For the text-containing cell, return its midpoint in (x, y) coordinate format. 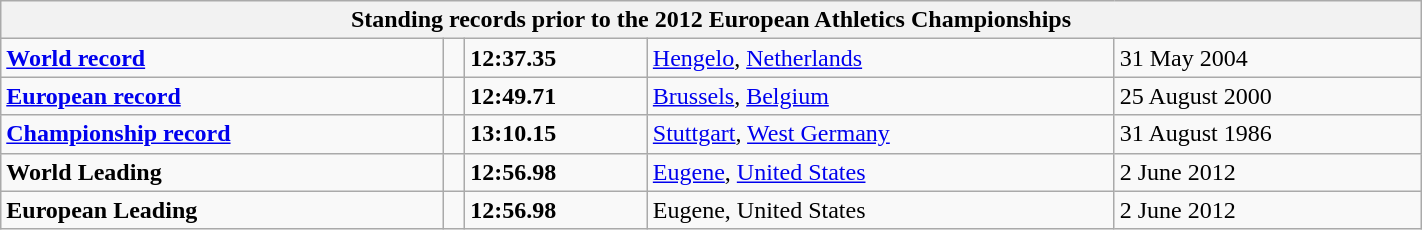
European record (222, 96)
12:37.35 (556, 58)
13:10.15 (556, 134)
World record (222, 58)
Stuttgart, West Germany (880, 134)
31 August 1986 (1268, 134)
Brussels, Belgium (880, 96)
12:49.71 (556, 96)
31 May 2004 (1268, 58)
Championship record (222, 134)
Hengelo, Netherlands (880, 58)
European Leading (222, 210)
Standing records prior to the 2012 European Athletics Championships (711, 20)
25 August 2000 (1268, 96)
World Leading (222, 172)
